Scan for the cell matching the given text and deliver its (x, y) coordinate at center. 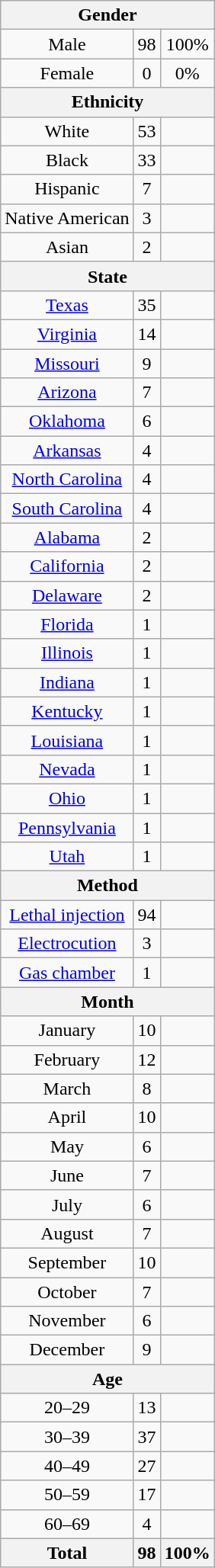
March (67, 1089)
33 (146, 160)
Month (107, 1002)
State (107, 276)
Asian (67, 247)
October (67, 1292)
94 (146, 915)
Utah (67, 857)
Age (107, 1379)
Arizona (67, 393)
Hispanic (67, 189)
Texas (67, 305)
Ethnicity (107, 102)
20–29 (67, 1408)
November (67, 1321)
Method (107, 886)
14 (146, 334)
50–59 (67, 1495)
Female (67, 73)
April (67, 1117)
Louisiana (67, 740)
17 (146, 1495)
Kentucky (67, 711)
Indiana (67, 682)
Gas chamber (67, 973)
Virginia (67, 334)
September (67, 1262)
30–39 (67, 1437)
60–69 (67, 1524)
Total (67, 1553)
May (67, 1146)
Arkansas (67, 451)
Nevada (67, 769)
Missouri (67, 364)
Native American (67, 218)
8 (146, 1089)
Oklahoma (67, 422)
June (67, 1175)
Electrocution (67, 944)
February (67, 1060)
Lethal injection (67, 915)
27 (146, 1466)
Male (67, 44)
North Carolina (67, 479)
40–49 (67, 1466)
California (67, 566)
53 (146, 131)
January (67, 1031)
Pennsylvania (67, 827)
December (67, 1350)
Delaware (67, 595)
0% (188, 73)
0 (146, 73)
Black (67, 160)
Ohio (67, 798)
35 (146, 305)
37 (146, 1437)
July (67, 1204)
13 (146, 1408)
August (67, 1233)
Illinois (67, 653)
Alabama (67, 537)
Florida (67, 624)
12 (146, 1060)
White (67, 131)
Gender (107, 15)
South Carolina (67, 508)
